Capture the cell that displays the provided text and extract its (X, Y) central coordinate. 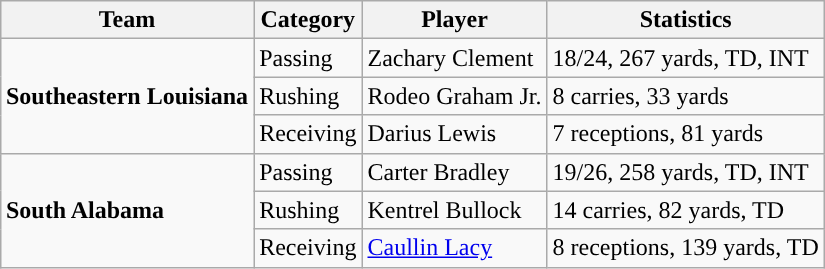
Team (126, 20)
Kentrel Bullock (454, 210)
South Alabama (126, 210)
Category (308, 20)
Player (454, 20)
18/24, 267 yards, TD, INT (686, 58)
Statistics (686, 20)
Caullin Lacy (454, 248)
8 receptions, 139 yards, TD (686, 248)
8 carries, 33 yards (686, 96)
19/26, 258 yards, TD, INT (686, 172)
14 carries, 82 yards, TD (686, 210)
Darius Lewis (454, 134)
Southeastern Louisiana (126, 96)
Rodeo Graham Jr. (454, 96)
Carter Bradley (454, 172)
Zachary Clement (454, 58)
7 receptions, 81 yards (686, 134)
